Return the (x, y) coordinate for the center point of the cell that contains the specified text.  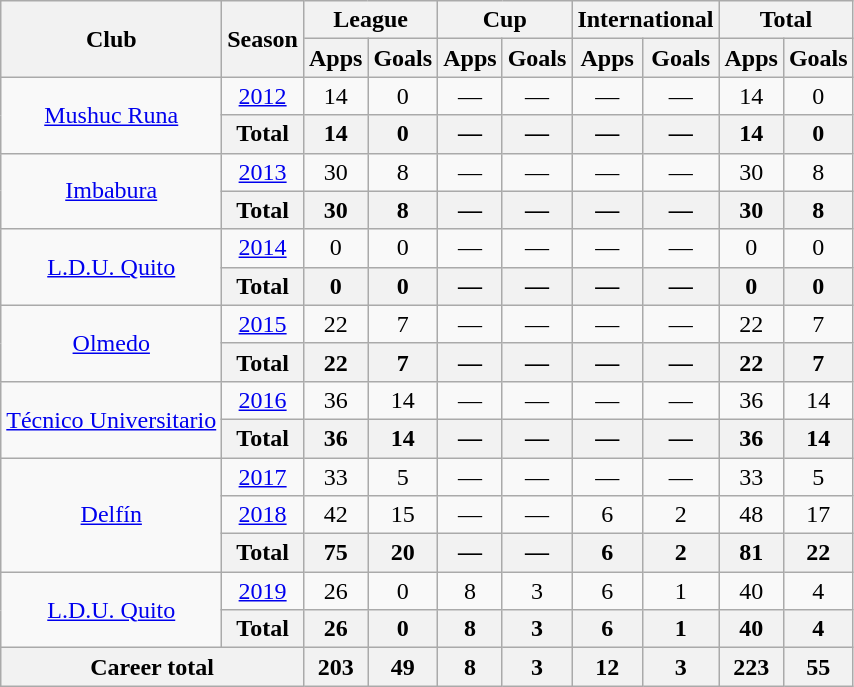
League (370, 20)
Season (263, 39)
203 (335, 667)
Imbabura (112, 191)
2014 (263, 248)
20 (403, 553)
Mushuc Runa (112, 115)
49 (403, 667)
2016 (263, 400)
2012 (263, 96)
2019 (263, 591)
17 (818, 515)
2018 (263, 515)
2013 (263, 172)
48 (751, 515)
Career total (152, 667)
Club (112, 39)
Cup (505, 20)
Olmedo (112, 343)
81 (751, 553)
International (646, 20)
42 (335, 515)
12 (608, 667)
2015 (263, 324)
Delfín (112, 515)
2017 (263, 477)
75 (335, 553)
15 (403, 515)
223 (751, 667)
55 (818, 667)
Técnico Universitario (112, 419)
